Output the (x, y) coordinate of the center of the cell containing the given text.  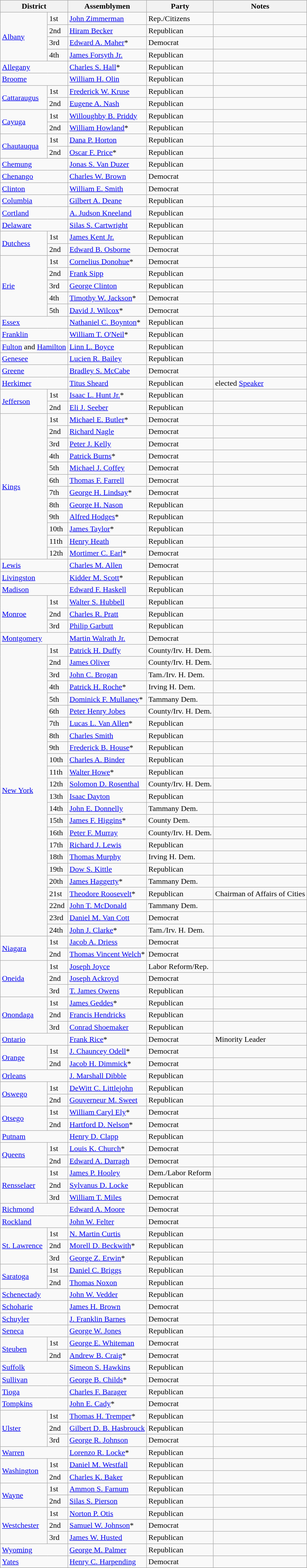
Queens (24, 1155)
John T. McDonald (107, 905)
Orange (24, 1057)
George B. Childs* (107, 1380)
Gouverneur M. Sweet (107, 1100)
Titus Sheard (107, 383)
George E. Whiteman (107, 1343)
County Dem. (180, 821)
George R. Johnson (107, 1440)
22nd (58, 905)
Hiram Becker (107, 31)
Silas S. Cartwright (107, 225)
Jacob A. Driess (107, 942)
Herkimer (34, 383)
Charles K. Baker (107, 1477)
Yates (34, 1562)
Walter S. Hubbell (107, 602)
Fulton and Hamilton (34, 346)
Peter Henry Jobes (107, 711)
Sullivan (34, 1380)
Party (180, 6)
Charles W. Brown (107, 177)
Otsego (24, 1118)
Edward A. Moore (107, 1209)
Genesee (34, 359)
Erie (24, 286)
Timothy W. Jackson* (107, 298)
Edward A. Maher* (107, 43)
James Kent Jr. (107, 237)
Richard Nagle (107, 432)
James W. Husted (107, 1538)
J. Chauncey Odell* (107, 1051)
Delaware (34, 225)
Thomas H. Tremper* (107, 1416)
Joseph Ackroyd (107, 979)
Cornelius Donohue* (107, 261)
Charles M. Allen (107, 565)
Oswego (24, 1094)
Francis Hendricks (107, 1015)
Ontario (34, 1039)
Oneida (24, 979)
Peter F. Murray (107, 833)
Montgomery (34, 638)
St. Lawrence (24, 1246)
Frederick W. Kruse (107, 91)
James Forsyth Jr. (107, 55)
14th (58, 808)
Linn L. Boyce (107, 346)
Chairman of Affairs of Cities (260, 893)
Hartford D. Nelson* (107, 1124)
Labor Reform/Rep. (180, 966)
Schenectady (34, 1294)
Peter J. Kelly (107, 444)
Philip Garbutt (107, 626)
James Geddes* (107, 1003)
Alfred Hodges* (107, 517)
Suffolk (34, 1367)
Kings (24, 487)
Theodore Roosevelt* (107, 893)
A. Judson Kneeland (107, 213)
Daniel M. Van Cott (107, 918)
Onondaga (24, 1015)
Assemblymen (107, 6)
Essex (34, 322)
John C. Brogan (107, 675)
William Caryl Ely* (107, 1112)
Tompkins (34, 1404)
William Howland* (107, 128)
Franklin (34, 334)
19th (58, 869)
Frank Sipp (107, 274)
Patrick H. Roche* (107, 687)
Isaac L. Hunt Jr.* (107, 395)
Lorenzo R. Locke* (107, 1452)
Mortimer C. Earl* (107, 553)
Henry Heath (107, 541)
David J. Wilcox* (107, 310)
Sylvanus D. Locke (107, 1185)
Niagara (24, 948)
Rep./Citizens (180, 19)
Gilbert A. Deane (107, 201)
Dominick F. Mullaney* (107, 699)
Richmond (34, 1209)
George H. Nason (107, 504)
John J. Clarke* (107, 930)
23rd (58, 918)
Columbia (34, 201)
Thomas F. Farrell (107, 480)
Dow S. Kittle (107, 869)
James Taylor* (107, 529)
J. Franklin Barnes (107, 1319)
George M. Palmer (107, 1550)
Schuyler (34, 1319)
Ammon S. Farnum (107, 1489)
Eugene A. Nash (107, 103)
Lucas L. Van Allen* (107, 723)
Washington (24, 1471)
Michael J. Coffey (107, 468)
Isaac Dayton (107, 796)
Jonas S. Van Duzer (107, 164)
Henry C. Harpending (107, 1562)
Richard J. Lewis (107, 845)
Albany (24, 37)
Chautauqua (24, 146)
DeWitt C. Littlejohn (107, 1088)
Lewis (34, 565)
James F. Higgins* (107, 821)
Charles A. Binder (107, 760)
18th (58, 857)
Charles S. Hall* (107, 67)
Frank Rice* (107, 1039)
16th (58, 833)
Thomas Noxon (107, 1282)
Thomas Murphy (107, 857)
William H. Olin (107, 79)
Daniel M. Westfall (107, 1465)
Cattaraugus (24, 97)
Martin Walrath Jr. (107, 638)
John W. Felter (107, 1222)
Kidder M. Scott* (107, 578)
Charles F. Barager (107, 1392)
James Haggerty* (107, 881)
Henry D. Clapp (107, 1137)
Dutchess (24, 243)
James H. Brown (107, 1307)
Cayuga (24, 122)
George W. Jones (107, 1331)
Minority Leader (260, 1039)
Patrick H. Duffy (107, 650)
District (34, 6)
William E. Smith (107, 189)
Frederick B. House* (107, 748)
Chemung (34, 164)
Saratoga (24, 1276)
20th (58, 881)
21st (58, 893)
Wyoming (34, 1550)
Nathaniel C. Boynton* (107, 322)
Tioga (34, 1392)
Thomas Vincent Welch* (107, 954)
James Oliver (107, 663)
Morell D. Beckwith* (107, 1246)
Solomon D. Rosenthal (107, 784)
Monroe (24, 614)
William T. Miles (107, 1197)
Samuel W. Johnson* (107, 1526)
Allegany (34, 67)
Edward A. Darragh (107, 1161)
Patrick Burns* (107, 456)
N. Martin Curtis (107, 1234)
Warren (34, 1452)
Steuben (24, 1349)
Eli J. Seeber (107, 407)
Simeon S. Hawkins (107, 1367)
Bradley S. McCabe (107, 371)
Wayne (24, 1495)
Jefferson (24, 401)
24th (58, 930)
John E. Cady* (107, 1404)
Louis K. Church* (107, 1149)
Orleans (34, 1076)
Jacob H. Dimmick* (107, 1064)
15th (58, 821)
Clinton (34, 189)
Livingston (34, 578)
Ulster (24, 1428)
George Clinton (107, 286)
Michael E. Butler* (107, 420)
Dana P. Horton (107, 140)
Norton P. Otis (107, 1513)
Conrad Shoemaker (107, 1027)
Rensselaer (24, 1185)
Walter Howe* (107, 772)
17th (58, 845)
Andrew B. Craig* (107, 1355)
New York (24, 790)
Broome (34, 79)
Rockland (34, 1222)
Edward B. Osborne (107, 249)
J. Marshall Dibble (107, 1076)
Madison (34, 590)
Seneca (34, 1331)
Lucien R. Bailey (107, 359)
James P. Hooley (107, 1173)
Dem./Labor Reform (180, 1173)
Westchester (24, 1525)
Charles Smith (107, 735)
Willoughby B. Priddy (107, 116)
Edward F. Haskell (107, 590)
Charles R. Pratt (107, 614)
T. James Owens (107, 991)
Silas S. Pierson (107, 1501)
Greene (34, 371)
Schoharie (34, 1307)
George Z. Erwin* (107, 1258)
Oscar F. Price* (107, 152)
Chenango (34, 177)
George H. Lindsay* (107, 492)
William T. O'Neil* (107, 334)
Daniel C. Briggs (107, 1270)
13th (58, 796)
Putnam (34, 1137)
John E. Donnelly (107, 808)
Gilbert D. B. Hasbrouck (107, 1428)
John Zimmerman (107, 19)
elected Speaker (260, 383)
John W. Vedder (107, 1294)
Joseph Joyce (107, 966)
Cortland (34, 213)
Notes (260, 6)
